For the text-containing cell, return its midpoint in [X, Y] coordinate format. 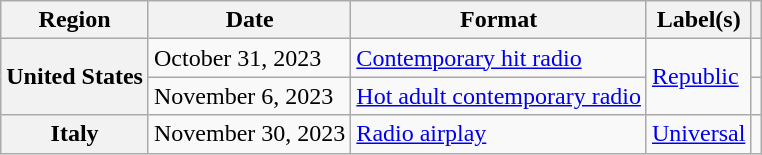
Radio airplay [499, 134]
November 30, 2023 [249, 134]
Contemporary hit radio [499, 58]
United States [75, 77]
Region [75, 20]
Format [499, 20]
Hot adult contemporary radio [499, 96]
Republic [698, 77]
Italy [75, 134]
Label(s) [698, 20]
Date [249, 20]
Universal [698, 134]
November 6, 2023 [249, 96]
October 31, 2023 [249, 58]
